For the text-containing cell, return its midpoint in [x, y] coordinate format. 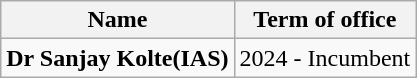
2024 - Incumbent [325, 58]
Term of office [325, 20]
Dr Sanjay Kolte(IAS) [118, 58]
Name [118, 20]
